Extract the [x, y] coordinate from the center of the cell holding the provided text.  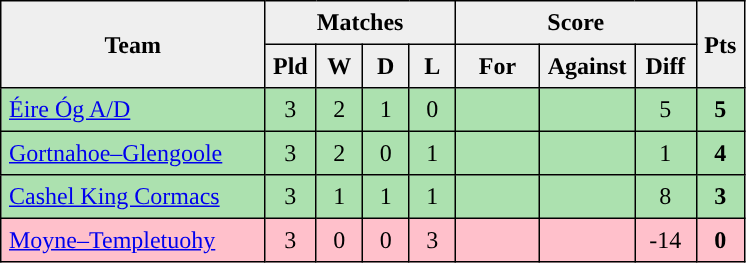
Cashel King Cormacs [133, 197]
D [385, 66]
Moyne–Templetuohy [133, 240]
8 [666, 197]
Score [576, 23]
W [339, 66]
L [432, 66]
Against [586, 66]
Pld [290, 66]
Diff [666, 66]
-14 [666, 240]
Matches [360, 23]
Team [133, 44]
4 [720, 153]
Pts [720, 44]
Éire Óg A/D [133, 110]
Gortnahoe–Glengoole [133, 153]
For [497, 66]
